Extract the (X, Y) coordinate from the center of the cell holding the provided text.  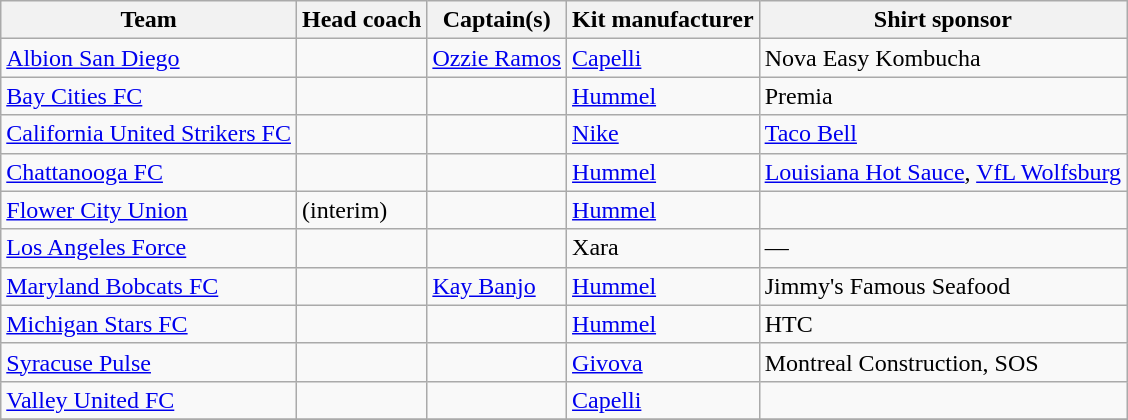
Ozzie Ramos (497, 58)
Captain(s) (497, 20)
Louisiana Hot Sauce, VfL Wolfsburg (943, 172)
Givova (664, 362)
Nike (664, 134)
Kit manufacturer (664, 20)
(interim) (361, 210)
Kay Banjo (497, 286)
Albion San Diego (149, 58)
Maryland Bobcats FC (149, 286)
Head coach (361, 20)
Shirt sponsor (943, 20)
Michigan Stars FC (149, 324)
California United Strikers FC (149, 134)
Nova Easy Kombucha (943, 58)
Flower City Union (149, 210)
HTC (943, 324)
Valley United FC (149, 400)
Team (149, 20)
Los Angeles Force (149, 248)
Premia (943, 96)
Taco Bell (943, 134)
Chattanooga FC (149, 172)
Xara (664, 248)
Bay Cities FC (149, 96)
— (943, 248)
Montreal Construction, SOS (943, 362)
Jimmy's Famous Seafood (943, 286)
Syracuse Pulse (149, 362)
